Determine the [X, Y] coordinate at the center of the cell enclosing the given text.  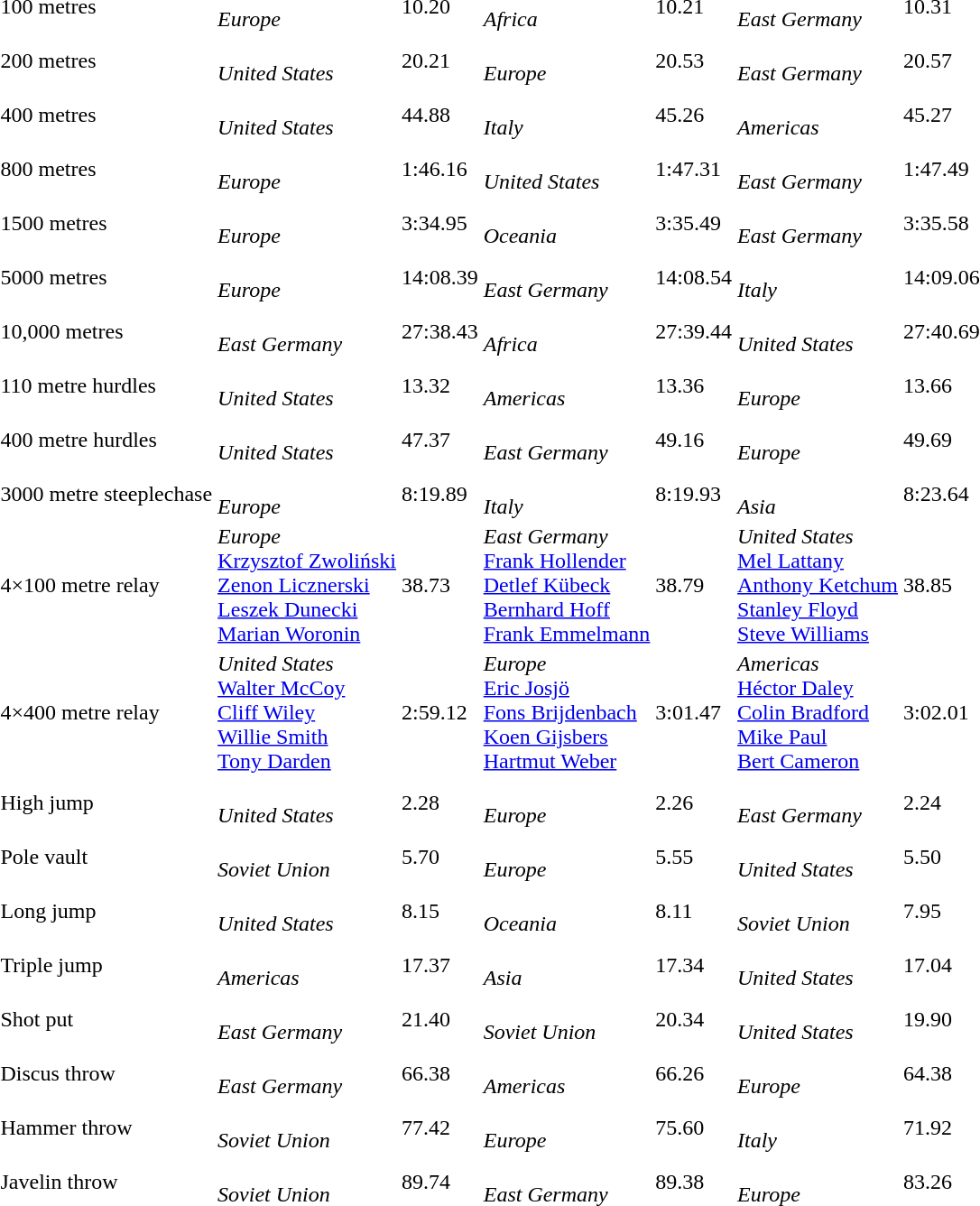
44.88 [440, 116]
1:46.16 [440, 170]
20.34 [694, 1020]
38.73 [440, 585]
14:08.39 [440, 278]
17.37 [440, 966]
14:08.54 [694, 278]
20.53 [694, 61]
3:35.49 [694, 224]
2:59.12 [440, 712]
2.26 [694, 803]
5.55 [694, 858]
2.28 [440, 803]
EuropeKrzysztof ZwolińskiZenon LicznerskiLeszek DuneckiMarian Woronin [307, 585]
8:19.93 [694, 495]
20.21 [440, 61]
38.79 [694, 585]
77.42 [440, 1128]
East GermanyFrank HollenderDetlef KübeckBernhard HoffFrank Emmelmann [567, 585]
EuropeEric JosjöFons BrijdenbachKoen GijsbersHartmut Weber [567, 712]
66.26 [694, 1074]
13.32 [440, 386]
27:39.44 [694, 332]
1:47.31 [694, 170]
5.70 [440, 858]
3:01.47 [694, 712]
8:19.89 [440, 495]
United StatesWalter McCoyCliff WileyWillie SmithTony Darden [307, 712]
AmericasHéctor DaleyColin BradfordMike PaulBert Cameron [818, 712]
66.38 [440, 1074]
13.36 [694, 386]
17.34 [694, 966]
49.16 [694, 441]
8.11 [694, 912]
Africa [567, 332]
United StatesMel LattanyAnthony KetchumStanley FloydSteve Williams [818, 585]
75.60 [694, 1128]
21.40 [440, 1020]
47.37 [440, 441]
45.26 [694, 116]
3:34.95 [440, 224]
8.15 [440, 912]
27:38.43 [440, 332]
